Find where the given text appears and provide that cell's center as (x, y) coordinate. 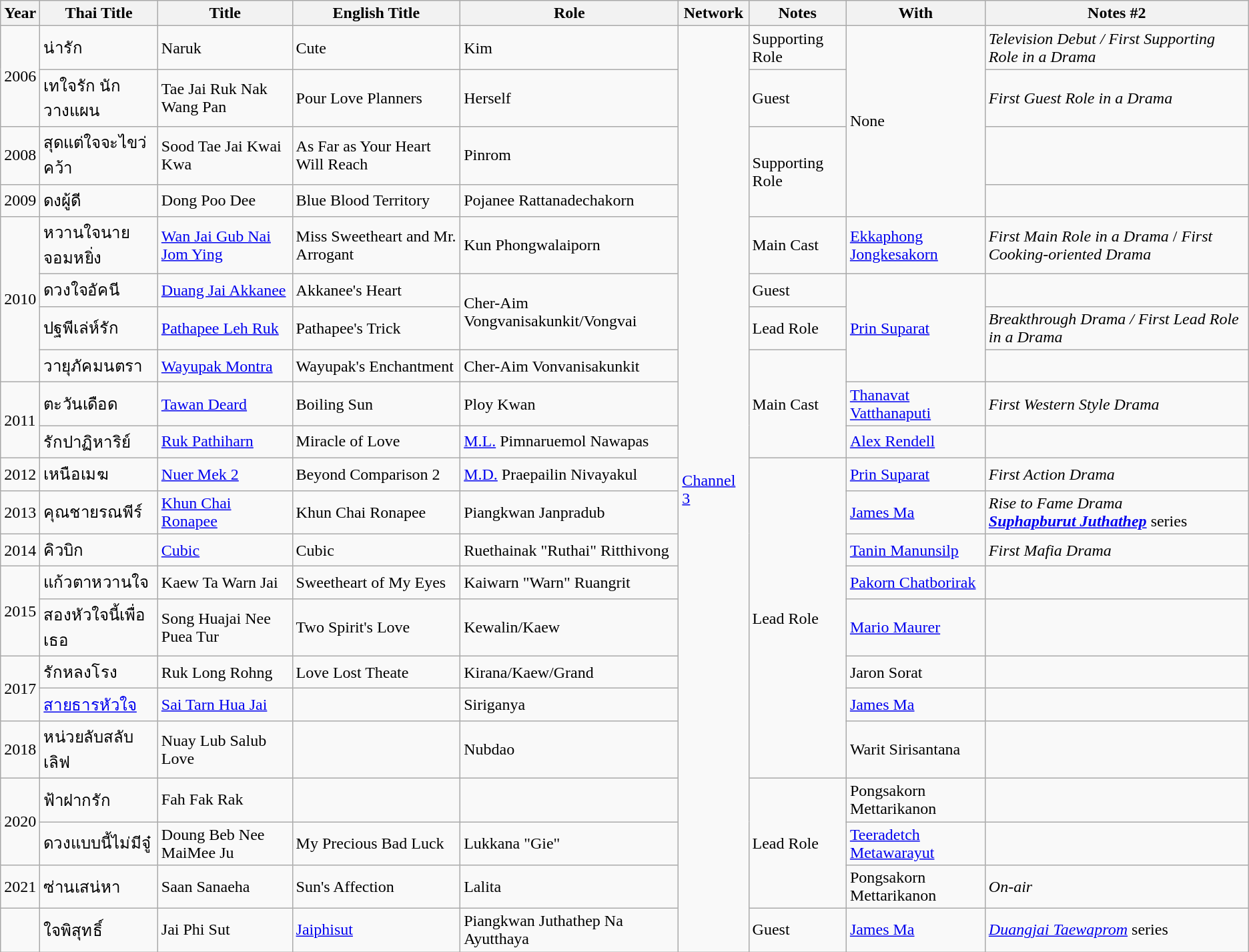
Jaiphisut (376, 930)
Wayupak's Enchantment (376, 366)
ใจพิสุทธิ์ (99, 930)
As Far as Your Heart Will Reach (376, 155)
เทใจรัก นักวางแผน (99, 98)
Role (570, 13)
Notes (797, 13)
Kim (570, 48)
Title (225, 13)
2012 (20, 474)
Wan Jai Gub Nai Jom Ying (225, 246)
ดงผู้ดี (99, 200)
ปฐพีเล่ห์รัก (99, 328)
Saan Sanaeha (225, 887)
M.D. Praepailin Nivayakul (570, 474)
First Guest Role in a Drama (1117, 98)
Duang Jai Akkanee (225, 291)
Ploy Kwan (570, 404)
Miracle of Love (376, 442)
วายุภัคมนตรา (99, 366)
Siriganya (570, 704)
None (915, 121)
ดวงใจอัคนี (99, 291)
Love Lost Theate (376, 672)
First Western Style Drama (1117, 404)
Herself (570, 98)
Jai Phi Sut (225, 930)
With (915, 13)
Television Debut / First Supporting Role in a Drama (1117, 48)
Cher-Aim Vongvanisakunkit/Vongvai (570, 312)
สองหัวใจนี้เพื่อเธอ (99, 627)
คุณชายรณพีร์ (99, 512)
Duangjai Taewaprom series (1117, 930)
Pour Love Planners (376, 98)
My Precious Bad Luck (376, 843)
Mario Maurer (915, 627)
Cute (376, 48)
Sun's Affection (376, 887)
First Action Drama (1117, 474)
รักปาฏิหาริย์ (99, 442)
คิวบิก (99, 550)
Pathapee's Trick (376, 328)
Lalita (570, 887)
Pakorn Chatborirak (915, 583)
ดวงแบบนี้ไม่มีจู๋ (99, 843)
Miss Sweetheart and Mr. Arrogant (376, 246)
2018 (20, 749)
Nubdao (570, 749)
Jaron Sorat (915, 672)
Piangkwan Juthathep Na Ayutthaya (570, 930)
Blue Blood Territory (376, 200)
2014 (20, 550)
Wayupak Montra (225, 366)
Ruk Pathiharn (225, 442)
Warit Sirisantana (915, 749)
Nuer Mek 2 (225, 474)
Breakthrough Drama / First Lead Role in a Drama (1117, 328)
2021 (20, 887)
Year (20, 13)
Ruethainak "Ruthai" Ritthivong (570, 550)
Kaew Ta Warn Jai (225, 583)
First Main Role in a Drama / First Cooking-oriented Drama (1117, 246)
2008 (20, 155)
Kun Phongwalaiporn (570, 246)
แก้วตาหวานใจ (99, 583)
Ekkaphong Jongkesakorn (915, 246)
ฟ้าฝากรัก (99, 799)
English Title (376, 13)
On-air (1117, 887)
Doung Beb Nee MaiMee Ju (225, 843)
Pojanee Rattanadechakorn (570, 200)
Pinrom (570, 155)
Sweetheart of My Eyes (376, 583)
Teeradetch Metawarayut (915, 843)
Thai Title (99, 13)
2011 (20, 420)
หวานใจนายจอมหยิ่ง (99, 246)
Two Spirit's Love (376, 627)
Notes #2 (1117, 13)
Tanin Manunsilp (915, 550)
Lukkana "Gie" (570, 843)
2009 (20, 200)
M.L. Pimnaruemol Nawapas (570, 442)
Kewalin/Kaew (570, 627)
สายธารหัวใจ (99, 704)
Kaiwarn "Warn" Ruangrit (570, 583)
เหนือเมฆ (99, 474)
Song Huajai Nee Puea Tur (225, 627)
Piangkwan Janpradub (570, 512)
Beyond Comparison 2 (376, 474)
Sood Tae Jai Kwai Kwa (225, 155)
Tawan Deard (225, 404)
ตะวันเดือด (99, 404)
Nuay Lub Salub Love (225, 749)
Naruk (225, 48)
หน่วยลับสลับเลิฟ (99, 749)
Kirana/Kaew/Grand (570, 672)
2015 (20, 611)
Akkanee's Heart (376, 291)
Network (714, 13)
Tae Jai Ruk Nak Wang Pan (225, 98)
รักหลงโรง (99, 672)
First Mafia Drama (1117, 550)
Ruk Long Rohng (225, 672)
สุดแต่ใจจะไขว่คว้า (99, 155)
Sai Tarn Hua Jai (225, 704)
2006 (20, 76)
Boiling Sun (376, 404)
Dong Poo Dee (225, 200)
2010 (20, 300)
2013 (20, 512)
Fah Fak Rak (225, 799)
Thanavat Vatthanaputi (915, 404)
Rise to Fame DramaSuphapburut Juthathep series (1117, 512)
น่ารัก (99, 48)
ซ่านเสน่หา (99, 887)
Alex Rendell (915, 442)
Cher-Aim Vonvanisakunkit (570, 366)
2017 (20, 688)
Pathapee Leh Ruk (225, 328)
2020 (20, 821)
Channel 3 (714, 489)
